Return (X, Y) of the center of cell containing provided text 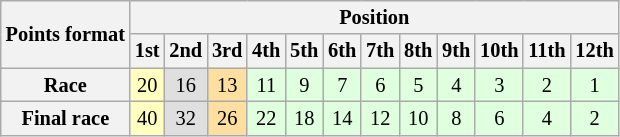
12th (594, 51)
8th (418, 51)
7 (342, 85)
26 (227, 118)
7th (380, 51)
9 (304, 85)
5th (304, 51)
Race (66, 85)
11 (266, 85)
11th (546, 51)
22 (266, 118)
32 (186, 118)
8 (456, 118)
1 (594, 85)
3 (499, 85)
9th (456, 51)
5 (418, 85)
10th (499, 51)
Points format (66, 34)
13 (227, 85)
6th (342, 51)
3rd (227, 51)
40 (148, 118)
Position (374, 17)
2nd (186, 51)
16 (186, 85)
10 (418, 118)
14 (342, 118)
18 (304, 118)
1st (148, 51)
4th (266, 51)
20 (148, 85)
12 (380, 118)
Final race (66, 118)
